Return (x, y) of the center of cell containing provided text 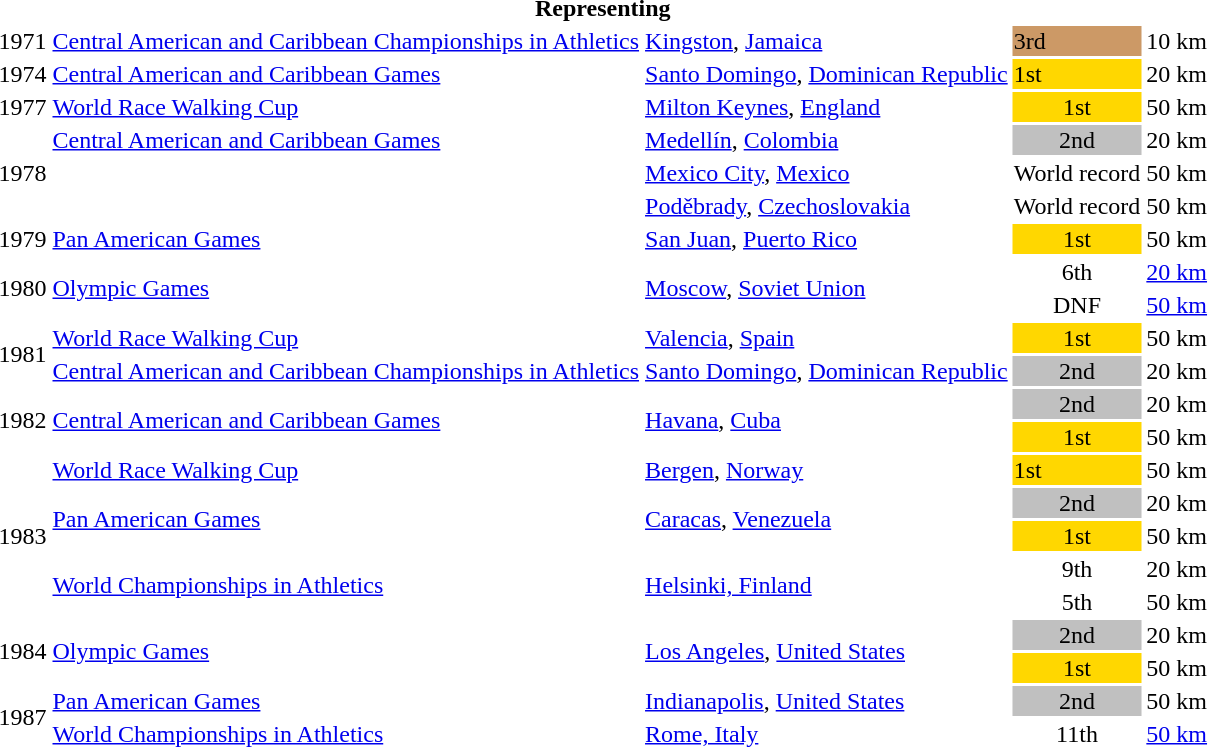
Mexico City, Mexico (827, 173)
Indianapolis, United States (827, 701)
Poděbrady, Czechoslovakia (827, 206)
DNF (1077, 305)
3rd (1077, 41)
Los Angeles, United States (827, 652)
Kingston, Jamaica (827, 41)
San Juan, Puerto Rico (827, 239)
9th (1077, 569)
5th (1077, 602)
Moscow, Soviet Union (827, 288)
World Championships in Athletics (346, 586)
Caracas, Venezuela (827, 520)
Bergen, Norway (827, 470)
Medellín, Colombia (827, 140)
Helsinki, Finland (827, 586)
Milton Keynes, England (827, 107)
Valencia, Spain (827, 338)
6th (1077, 272)
Havana, Cuba (827, 420)
